Pinpoint the cell where the given text exists, returning its [X, Y] midpoint coordinate. 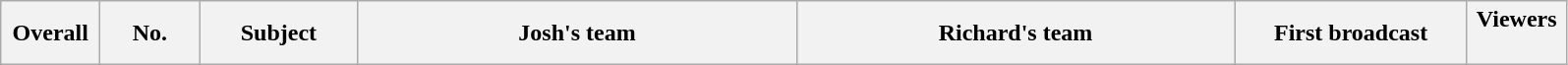
First broadcast [1351, 33]
Overall [51, 33]
No. [149, 33]
Josh's team [577, 33]
Subject [279, 33]
Richard's team [1016, 33]
Viewers [1516, 33]
